Extract the [x, y] coordinate from the center of the cell holding the provided text.  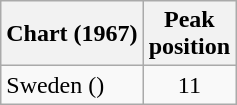
Chart (1967) [72, 34]
11 [189, 85]
Peakposition [189, 34]
Sweden () [72, 85]
